Return [x, y] of the center of cell containing provided text 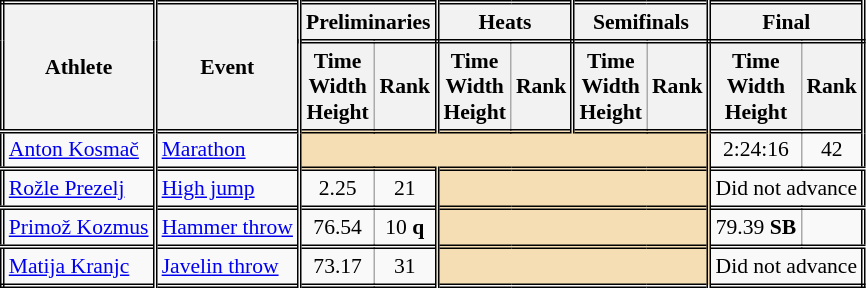
73.17 [338, 266]
Semifinals [641, 22]
76.54 [338, 228]
Hammer throw [227, 228]
Final [786, 22]
2.25 [338, 190]
Matija Kranjc [78, 266]
Primož Kozmus [78, 228]
21 [406, 190]
Marathon [227, 150]
High jump [227, 190]
Athlete [78, 67]
2:24:16 [755, 150]
10 q [406, 228]
Preliminaries [368, 22]
Javelin throw [227, 266]
Heats [505, 22]
Anton Kosmač [78, 150]
42 [832, 150]
Rožle Prezelj [78, 190]
31 [406, 266]
79.39 SB [755, 228]
Event [227, 67]
